Search for the cell housing the specified text and yield its [x, y] center coordinate. 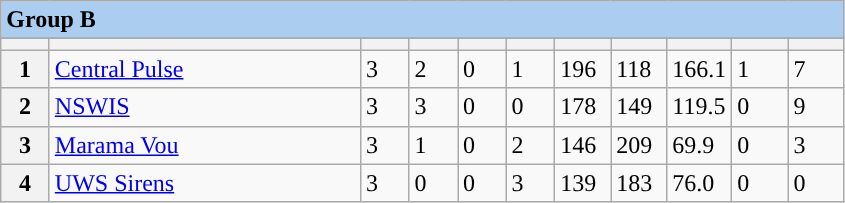
209 [639, 145]
NSWIS [204, 107]
118 [639, 69]
7 [816, 69]
139 [583, 183]
183 [639, 183]
146 [583, 145]
196 [583, 69]
UWS Sirens [204, 183]
4 [26, 183]
166.1 [700, 69]
Group B [422, 20]
76.0 [700, 183]
149 [639, 107]
69.9 [700, 145]
Central Pulse [204, 69]
119.5 [700, 107]
178 [583, 107]
Marama Vou [204, 145]
9 [816, 107]
